From the cell containing the given text, extract its center point as [x, y] coordinate. 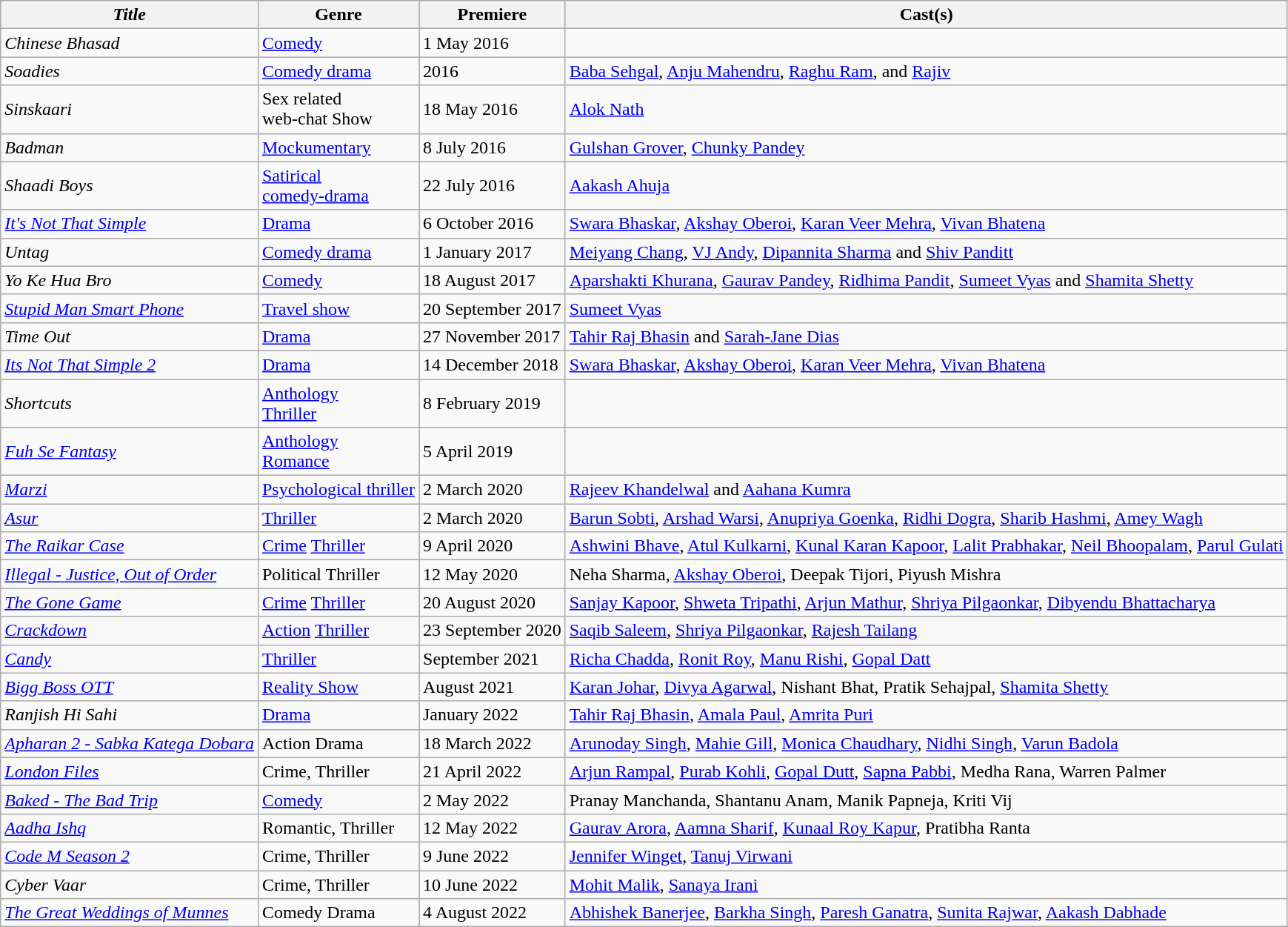
Illegal - Justice, Out of Order [130, 574]
AnthologyThriller [338, 403]
Karan Johar, Divya Agarwal, Nishant Bhat, Pratik Sehajpal, Shamita Shetty [926, 687]
1 January 2017 [493, 252]
14 December 2018 [493, 365]
12 May 2020 [493, 574]
September 2021 [493, 659]
The Great Weddings of Munnes [130, 913]
Richa Chadda, Ronit Roy, Manu Rishi, Gopal Datt [926, 659]
Premiere [493, 15]
Arunoday Singh, Mahie Gill, Monica Chaudhary, Nidhi Singh, Varun Badola [926, 743]
Baked - The Bad Trip [130, 800]
Meiyang Chang, VJ Andy, Dipannita Sharma and Shiv Panditt [926, 252]
Shaadi Boys [130, 185]
Its Not That Simple 2 [130, 365]
Asur [130, 518]
Abhishek Banerjee, Barkha Singh, Paresh Ganatra, Sunita Rajwar, Aakash Dabhade [926, 913]
Mohit Malik, Sanaya Irani [926, 884]
Genre [338, 15]
Aparshakti Khurana, Gaurav Pandey, Ridhima Pandit, Sumeet Vyas and Shamita Shetty [926, 280]
Neha Sharma, Akshay Oberoi, Deepak Tijori, Piyush Mishra [926, 574]
Satiricalcomedy-drama [338, 185]
Ranjish Hi Sahi [130, 715]
Action Drama [338, 743]
Apharan 2 - Sabka Katega Dobara [130, 743]
Jennifer Winget, Tanuj Virwani [926, 856]
20 August 2020 [493, 602]
Rajeev Khandelwal and Aahana Kumra [926, 490]
Aakash Ahuja [926, 185]
Fuh Se Fantasy [130, 452]
The Raikar Case [130, 546]
Bigg Boss OTT [130, 687]
Yo Ke Hua Bro [130, 280]
Title [130, 15]
8 July 2016 [493, 147]
AnthologyRomance [338, 452]
10 June 2022 [493, 884]
1 May 2016 [493, 43]
Baba Sehgal, Anju Mahendru, Raghu Ram, and Rajiv [926, 71]
8 February 2019 [493, 403]
Time Out [130, 336]
18 March 2022 [493, 743]
Political Thriller [338, 574]
Stupid Man Smart Phone [130, 308]
5 April 2019 [493, 452]
20 September 2017 [493, 308]
18 August 2017 [493, 280]
Mockumentary [338, 147]
9 April 2020 [493, 546]
Pranay Manchanda, Shantanu Anam, Manik Papneja, Kriti Vij [926, 800]
Action Thriller [338, 631]
The Gone Game [130, 602]
2 May 2022 [493, 800]
London Files [130, 771]
Untag [130, 252]
21 April 2022 [493, 771]
August 2021 [493, 687]
Sex relatedweb-chat Show [338, 110]
Ashwini Bhave, Atul Kulkarni, Kunal Karan Kapoor, Lalit Prabhakar, Neil Bhoopalam, Parul Gulati [926, 546]
Travel show [338, 308]
Chinese Bhasad [130, 43]
Tahir Raj Bhasin, Amala Paul, Amrita Puri [926, 715]
Tahir Raj Bhasin and Sarah-Jane Dias [926, 336]
23 September 2020 [493, 631]
Candy [130, 659]
12 May 2022 [493, 828]
Gaurav Arora, Aamna Sharif, Kunaal Roy Kapur, Pratibha Ranta [926, 828]
Badman [130, 147]
Romantic, Thriller [338, 828]
Aadha Ishq [130, 828]
Cast(s) [926, 15]
Reality Show [338, 687]
January 2022 [493, 715]
6 October 2016 [493, 224]
9 June 2022 [493, 856]
Code M Season 2 [130, 856]
Crackdown [130, 631]
Saqib Saleem, Shriya Pilgaonkar, Rajesh Tailang [926, 631]
18 May 2016 [493, 110]
2016 [493, 71]
22 July 2016 [493, 185]
Sinskaari [130, 110]
Sanjay Kapoor, Shweta Tripathi, Arjun Mathur, Shriya Pilgaonkar, Dibyendu Bhattacharya [926, 602]
Psychological thriller [338, 490]
Comedy Drama [338, 913]
Arjun Rampal, Purab Kohli, Gopal Dutt, Sapna Pabbi, Medha Rana, Warren Palmer [926, 771]
4 August 2022 [493, 913]
Alok Nath [926, 110]
It's Not That Simple [130, 224]
Sumeet Vyas [926, 308]
Cyber Vaar [130, 884]
Gulshan Grover, Chunky Pandey [926, 147]
Shortcuts [130, 403]
Barun Sobti, Arshad Warsi, Anupriya Goenka, Ridhi Dogra, Sharib Hashmi, Amey Wagh [926, 518]
Marzi [130, 490]
27 November 2017 [493, 336]
Soadies [130, 71]
